Detect which cell encompasses the target text, then output its (X, Y) center coordinate. 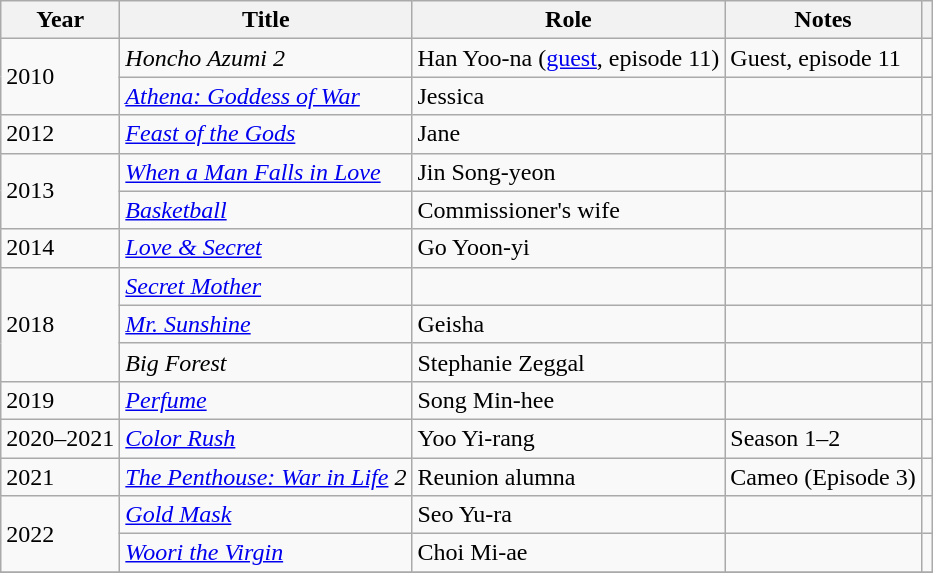
Year (60, 20)
Love & Secret (266, 248)
Jin Song-yeon (568, 172)
Title (266, 20)
2019 (60, 400)
2014 (60, 248)
Color Rush (266, 438)
Cameo (Episode 3) (823, 477)
Role (568, 20)
2012 (60, 134)
Stephanie Zeggal (568, 362)
Choi Mi-ae (568, 553)
2021 (60, 477)
The Penthouse: War in Life 2 (266, 477)
Perfume (266, 400)
Song Min-hee (568, 400)
2020–2021 (60, 438)
Reunion alumna (568, 477)
Basketball (266, 210)
Go Yoon-yi (568, 248)
Han Yoo-na (guest, episode 11) (568, 58)
Feast of the Gods (266, 134)
Geisha (568, 324)
Notes (823, 20)
2018 (60, 324)
2013 (60, 191)
Big Forest (266, 362)
Secret Mother (266, 286)
Honcho Azumi 2 (266, 58)
Jessica (568, 96)
Woori the Virgin (266, 553)
2010 (60, 77)
Seo Yu-ra (568, 515)
When a Man Falls in Love (266, 172)
Season 1–2 (823, 438)
Athena: Goddess of War (266, 96)
Commissioner's wife (568, 210)
2022 (60, 534)
Jane (568, 134)
Gold Mask (266, 515)
Mr. Sunshine (266, 324)
Yoo Yi-rang (568, 438)
Guest, episode 11 (823, 58)
